Detect which cell encompasses the target text, then output its [x, y] center coordinate. 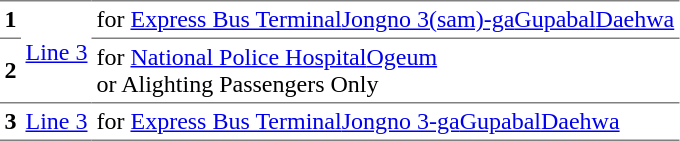
for Express Bus TerminalJongno 3-gaGupabalDaehwa [386, 122]
1 [10, 20]
for National Police HospitalOgeumor Alighting Passengers Only [386, 70]
2 [10, 70]
3 [10, 122]
for Express Bus TerminalJongno 3(sam)-gaGupabalDaehwa [386, 20]
